Extract the [x, y] coordinate from the center of the cell holding the provided text.  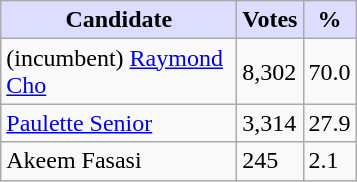
3,314 [270, 123]
Candidate [119, 20]
Votes [270, 20]
Paulette Senior [119, 123]
(incumbent) Raymond Cho [119, 72]
27.9 [330, 123]
% [330, 20]
8,302 [270, 72]
245 [270, 161]
Akeem Fasasi [119, 161]
70.0 [330, 72]
2.1 [330, 161]
